Pinpoint the cell where the given text exists, returning its [X, Y] midpoint coordinate. 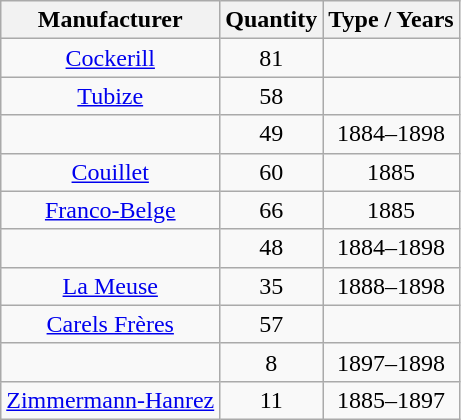
La Meuse [110, 286]
57 [272, 324]
1888–1898 [391, 286]
60 [272, 172]
Zimmermann-Hanrez [110, 400]
49 [272, 134]
48 [272, 248]
66 [272, 210]
Manufacturer [110, 20]
81 [272, 58]
1897–1898 [391, 362]
11 [272, 400]
Couillet [110, 172]
Type / Years [391, 20]
Franco-Belge [110, 210]
1885–1897 [391, 400]
Quantity [272, 20]
Tubize [110, 96]
Carels Frères [110, 324]
Cockerill [110, 58]
8 [272, 362]
35 [272, 286]
58 [272, 96]
